Return [X, Y] of the center of cell containing provided text 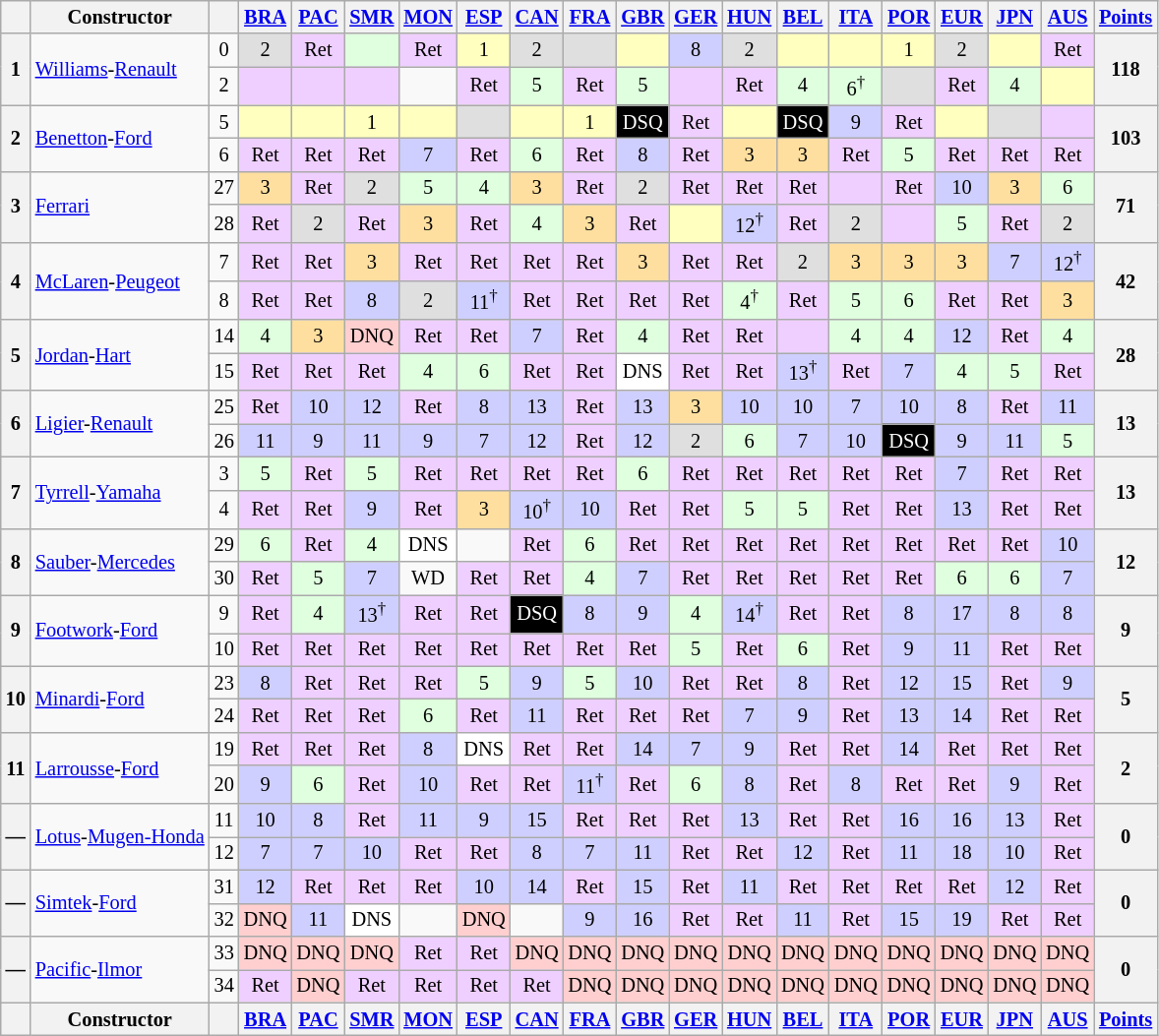
26 [224, 441]
10† [537, 510]
17 [962, 614]
27 [224, 188]
25 [224, 407]
24 [224, 716]
Footwork-Ford [120, 630]
Tyrrell-Yamaha [120, 492]
20 [224, 785]
14† [750, 614]
Simtek-Ford [120, 903]
31 [224, 886]
103 [1126, 138]
Minardi-Ford [120, 699]
WD [428, 579]
34 [224, 986]
6† [856, 87]
4† [750, 299]
118 [1126, 69]
42 [1126, 281]
32 [224, 920]
Jordan-Hart [120, 354]
Williams-Renault [120, 69]
30 [224, 579]
18 [962, 853]
29 [224, 545]
Ligier-Renault [120, 423]
Pacific-Ilmor [120, 968]
Larrousse-Ford [120, 767]
Lotus-Mugen-Honda [120, 836]
Benetton-Ford [120, 138]
33 [224, 952]
23 [224, 683]
McLaren-Peugeot [120, 281]
71 [1126, 207]
Sauber-Mercedes [120, 561]
Ferrari [120, 207]
